Capture the cell that displays the provided text and extract its (x, y) central coordinate. 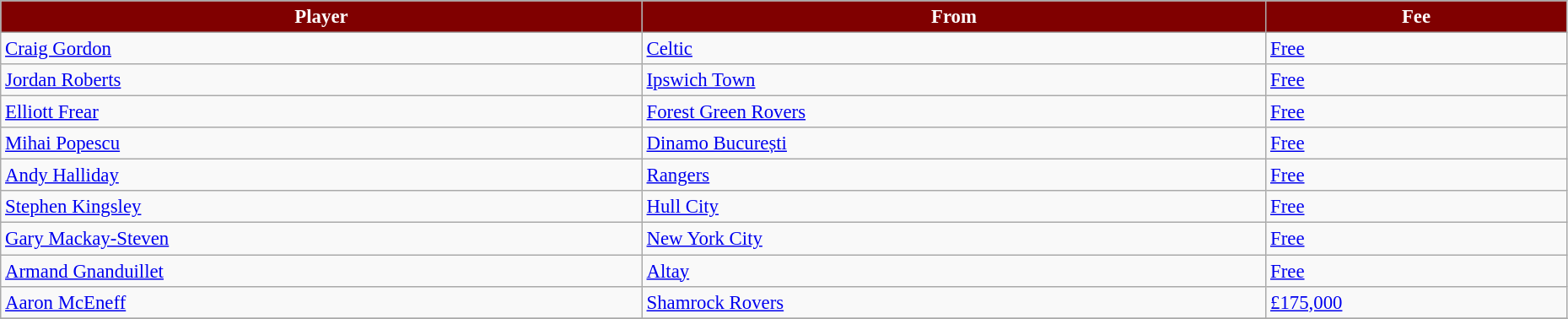
Stephen Kingsley (321, 207)
Armand Gnanduillet (321, 271)
Hull City (954, 207)
£175,000 (1417, 302)
Celtic (954, 49)
Shamrock Rovers (954, 302)
Fee (1417, 17)
Aaron McEneff (321, 302)
New York City (954, 239)
Altay (954, 271)
Craig Gordon (321, 49)
Ipswich Town (954, 80)
From (954, 17)
Elliott Frear (321, 112)
Mihai Popescu (321, 143)
Jordan Roberts (321, 80)
Andy Halliday (321, 176)
Dinamo București (954, 143)
Player (321, 17)
Rangers (954, 176)
Forest Green Rovers (954, 112)
Gary Mackay-Steven (321, 239)
